Scan for the cell matching the given text and deliver its (X, Y) coordinate at center. 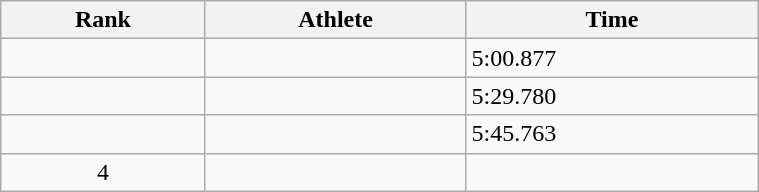
Athlete (336, 20)
4 (103, 172)
5:29.780 (612, 96)
5:45.763 (612, 134)
Rank (103, 20)
5:00.877 (612, 58)
Time (612, 20)
